Return (X, Y) of the center of cell containing provided text 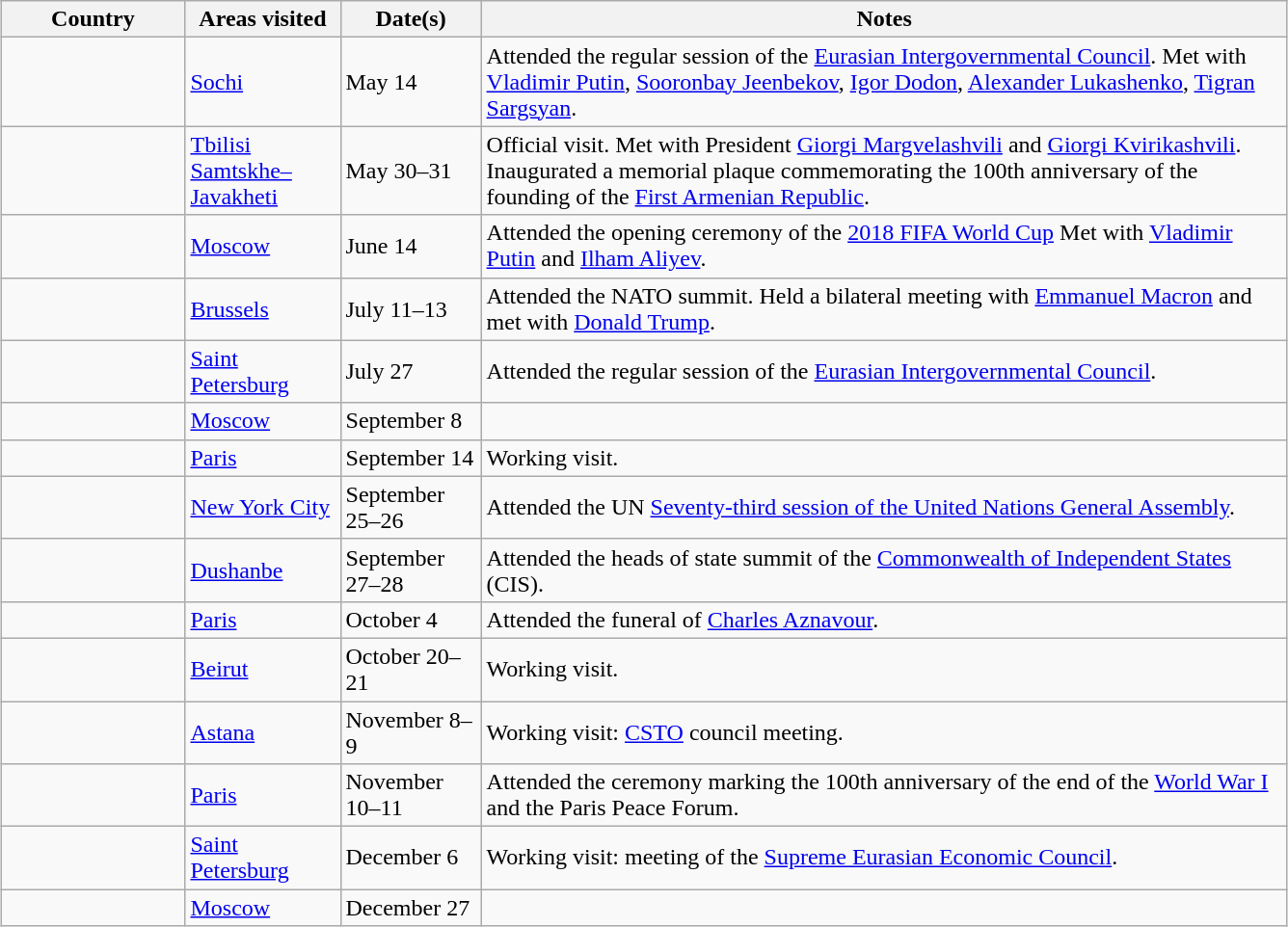
Brussels (262, 308)
Attended the UN Seventy-third session of the United Nations General Assembly. (884, 507)
Country (93, 19)
September 27–28 (411, 570)
Attended the opening ceremony of the 2018 FIFA World Cup Met with Vladimir Putin and Ilham Aliyev. (884, 247)
Areas visited (262, 19)
November 8–9 (411, 732)
TbilisiSamtskhe–Javakheti (262, 171)
July 27 (411, 372)
Working visit: meeting of the Supreme Eurasian Economic Council. (884, 858)
September 25–26 (411, 507)
Attended the NATO summit. Held a bilateral meeting with Emmanuel Macron and met with Donald Trump. (884, 308)
June 14 (411, 247)
Beirut (262, 669)
October 20–21 (411, 669)
November 10–11 (411, 796)
Sochi (262, 82)
May 30–31 (411, 171)
Attended the funeral of Charles Aznavour. (884, 620)
May 14 (411, 82)
Attended the ceremony marking the 100th anniversary of the end of the World War I and the Paris Peace Forum. (884, 796)
December 6 (411, 858)
September 14 (411, 458)
July 11–13 (411, 308)
Date(s) (411, 19)
December 27 (411, 908)
Working visit: CSTO council meeting. (884, 732)
October 4 (411, 620)
Attended the regular session of the Eurasian Intergovernmental Council. (884, 372)
September 8 (411, 421)
Dushanbe (262, 570)
Notes (884, 19)
Attended the heads of state summit of the Commonwealth of Independent States (CIS). (884, 570)
New York City (262, 507)
Astana (262, 732)
